Determine the [x, y] coordinate at the center of the cell enclosing the given text.  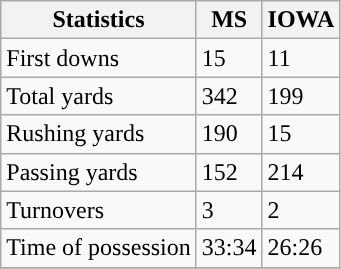
Turnovers [99, 210]
Rushing yards [99, 134]
11 [301, 58]
First downs [99, 58]
33:34 [229, 248]
2 [301, 210]
MS [229, 20]
Time of possession [99, 248]
342 [229, 96]
Total yards [99, 96]
214 [301, 172]
26:26 [301, 248]
3 [229, 210]
IOWA [301, 20]
190 [229, 134]
Statistics [99, 20]
152 [229, 172]
199 [301, 96]
Passing yards [99, 172]
